Pinpoint the cell where the given text exists, returning its [X, Y] midpoint coordinate. 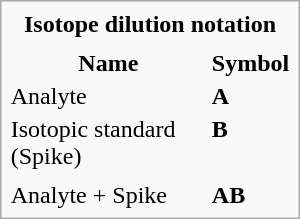
Symbol [250, 63]
Analyte + Spike [108, 195]
AB [250, 195]
A [250, 96]
B [250, 142]
Isotope dilution notation [150, 24]
Analyte [108, 96]
Name [108, 63]
Isotopic standard (Spike) [108, 142]
